From the cell containing the given text, extract its center point as (X, Y) coordinate. 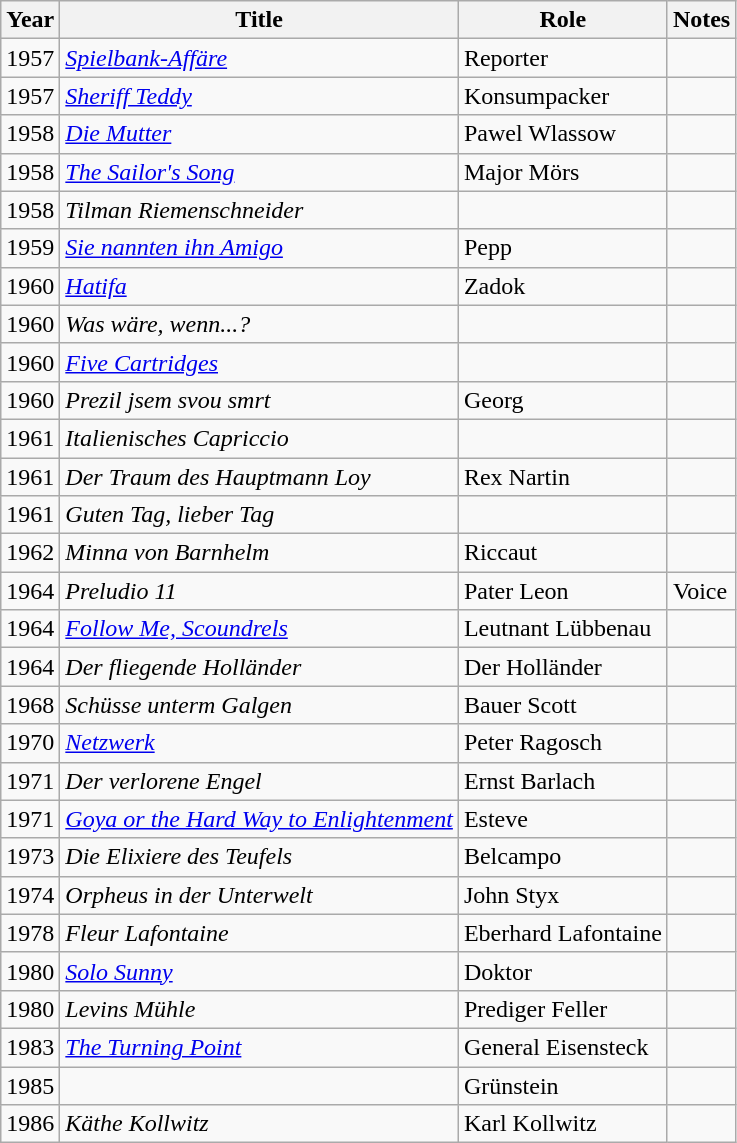
Belcampo (562, 857)
1973 (30, 857)
Orpheus in der Unterwelt (260, 895)
Tilman Riemenschneider (260, 210)
Der fliegende Holländer (260, 667)
Reporter (562, 58)
Bauer Scott (562, 705)
1985 (30, 1085)
Doktor (562, 971)
Title (260, 20)
Pawel Wlassow (562, 134)
Grünstein (562, 1085)
Konsumpacker (562, 96)
Was wäre, wenn...? (260, 324)
Pater Leon (562, 591)
Die Elixiere des Teufels (260, 857)
Die Mutter (260, 134)
Ernst Barlach (562, 781)
General Eisensteck (562, 1047)
Georg (562, 400)
Levins Mühle (260, 1009)
1986 (30, 1124)
Voice (701, 591)
Major Mörs (562, 172)
Follow Me, Scoundrels (260, 629)
Rex Nartin (562, 477)
1978 (30, 933)
Der Holländer (562, 667)
1970 (30, 743)
Italienisches Capriccio (260, 438)
Pepp (562, 248)
1959 (30, 248)
Zadok (562, 286)
Eberhard Lafontaine (562, 933)
Prezil jsem svou smrt (260, 400)
1974 (30, 895)
Prediger Feller (562, 1009)
Riccaut (562, 553)
Spielbank-Affäre (260, 58)
Hatifa (260, 286)
1962 (30, 553)
Peter Ragosch (562, 743)
Notes (701, 20)
1983 (30, 1047)
Esteve (562, 819)
The Turning Point (260, 1047)
Leutnant Lübbenau (562, 629)
Minna von Barnhelm (260, 553)
Role (562, 20)
Preludio 11 (260, 591)
John Styx (562, 895)
Karl Kollwitz (562, 1124)
Schüsse unterm Galgen (260, 705)
Der verlorene Engel (260, 781)
The Sailor's Song (260, 172)
Netzwerk (260, 743)
Solo Sunny (260, 971)
Year (30, 20)
Goya or the Hard Way to Enlightenment (260, 819)
Guten Tag, lieber Tag (260, 515)
1968 (30, 705)
Sheriff Teddy (260, 96)
Käthe Kollwitz (260, 1124)
Five Cartridges (260, 362)
Fleur Lafontaine (260, 933)
Sie nannten ihn Amigo (260, 248)
Der Traum des Hauptmann Loy (260, 477)
